Return (x, y) of the center of cell containing provided text 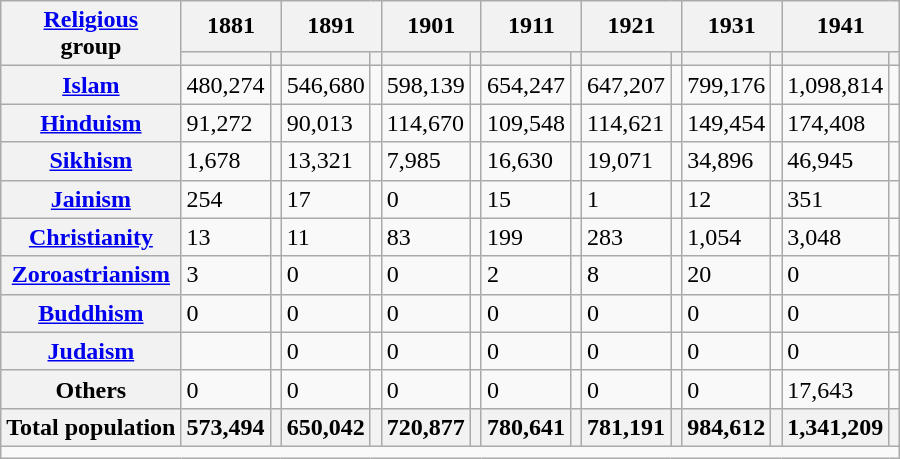
Buddhism (91, 313)
13,321 (326, 161)
Total population (91, 427)
16,630 (526, 161)
1911 (531, 26)
3,048 (836, 237)
149,454 (726, 123)
46,945 (836, 161)
20 (726, 275)
1 (626, 199)
647,207 (626, 85)
34,896 (726, 161)
1931 (732, 26)
598,139 (426, 85)
3 (226, 275)
Others (91, 389)
283 (626, 237)
Zoroastrianism (91, 275)
13 (226, 237)
720,877 (426, 427)
Judaism (91, 351)
799,176 (726, 85)
199 (526, 237)
1941 (841, 26)
114,670 (426, 123)
19,071 (626, 161)
650,042 (326, 427)
Sikhism (91, 161)
984,612 (726, 427)
7,985 (426, 161)
114,621 (626, 123)
12 (726, 199)
781,191 (626, 427)
91,272 (226, 123)
254 (226, 199)
Religiousgroup (91, 34)
109,548 (526, 123)
573,494 (226, 427)
1,054 (726, 237)
11 (326, 237)
1901 (431, 26)
17 (326, 199)
1921 (632, 26)
480,274 (226, 85)
1891 (331, 26)
1,678 (226, 161)
654,247 (526, 85)
83 (426, 237)
351 (836, 199)
2 (526, 275)
Hinduism (91, 123)
Christianity (91, 237)
1,098,814 (836, 85)
780,641 (526, 427)
15 (526, 199)
8 (626, 275)
Islam (91, 85)
546,680 (326, 85)
90,013 (326, 123)
Jainism (91, 199)
174,408 (836, 123)
17,643 (836, 389)
1881 (231, 26)
1,341,209 (836, 427)
